Return the (x, y) coordinate for the center point of the cell that contains the specified text.  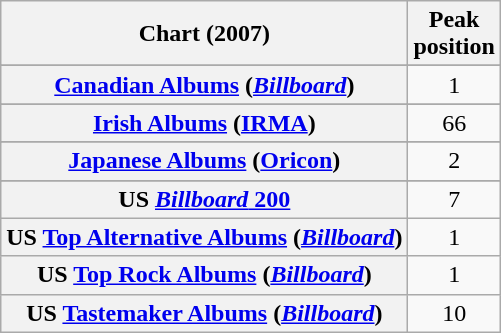
7 (454, 199)
US Top Alternative Albums (Billboard) (204, 237)
Canadian Albums (Billboard) (204, 85)
Chart (2007) (204, 34)
66 (454, 123)
Irish Albums (IRMA) (204, 123)
10 (454, 313)
US Billboard 200 (204, 199)
US Tastemaker Albums (Billboard) (204, 313)
2 (454, 161)
US Top Rock Albums (Billboard) (204, 275)
Japanese Albums (Oricon) (204, 161)
Peakposition (454, 34)
